Return the [X, Y] coordinate for the center point of the cell that contains the specified text.  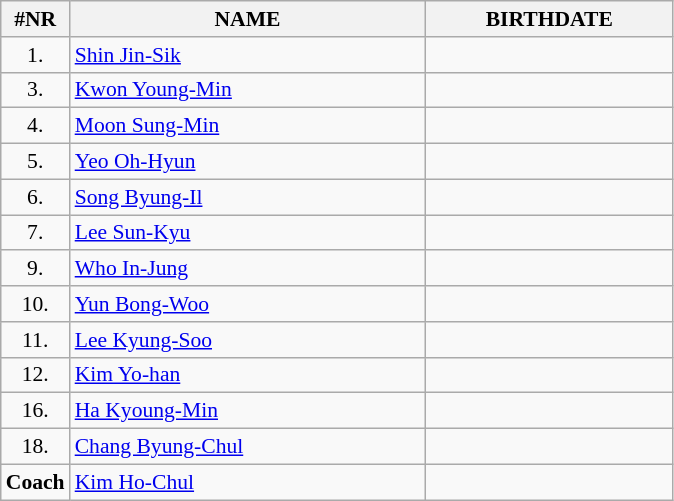
Lee Kyung-Soo [248, 340]
Coach [36, 482]
#NR [36, 19]
16. [36, 411]
Shin Jin-Sik [248, 55]
9. [36, 269]
7. [36, 233]
Yun Bong-Woo [248, 304]
NAME [248, 19]
3. [36, 90]
Chang Byung-Chul [248, 447]
11. [36, 340]
Song Byung-Il [248, 197]
18. [36, 447]
12. [36, 375]
Kim Yo-han [248, 375]
Kim Ho-Chul [248, 482]
BIRTHDATE [549, 19]
Ha Kyoung-Min [248, 411]
4. [36, 126]
5. [36, 162]
1. [36, 55]
Kwon Young-Min [248, 90]
6. [36, 197]
Lee Sun-Kyu [248, 233]
Moon Sung-Min [248, 126]
Yeo Oh-Hyun [248, 162]
10. [36, 304]
Who In-Jung [248, 269]
